Capture the cell that displays the provided text and extract its (X, Y) central coordinate. 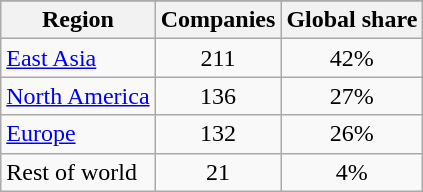
Companies (218, 20)
East Asia (78, 58)
136 (218, 96)
21 (218, 172)
Rest of world (78, 172)
Global share (352, 20)
Europe (78, 134)
4% (352, 172)
Region (78, 20)
132 (218, 134)
211 (218, 58)
27% (352, 96)
26% (352, 134)
North America (78, 96)
42% (352, 58)
